Detect which cell encompasses the target text, then output its (X, Y) center coordinate. 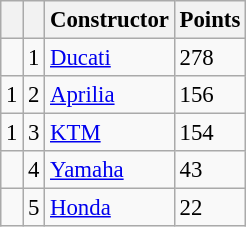
Honda (110, 208)
278 (210, 58)
4 (34, 170)
Constructor (110, 20)
3 (34, 133)
43 (210, 170)
KTM (110, 133)
2 (34, 95)
22 (210, 208)
Ducati (110, 58)
Yamaha (110, 170)
5 (34, 208)
Points (210, 20)
Aprilia (110, 95)
156 (210, 95)
154 (210, 133)
